Pinpoint the cell where the given text exists, returning its (X, Y) midpoint coordinate. 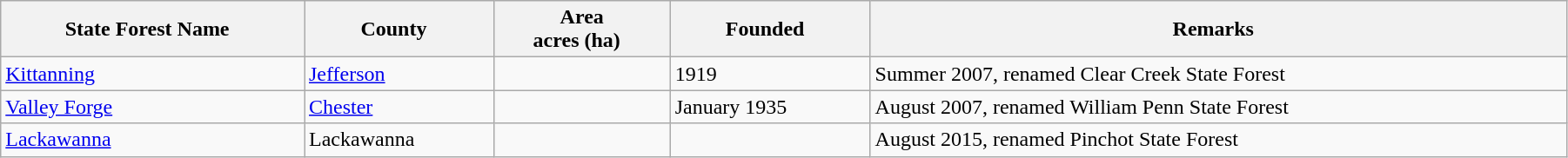
County (399, 30)
Founded (770, 30)
January 1935 (770, 107)
August 2007, renamed William Penn State Forest (1218, 107)
Kittanning (153, 74)
1919 (770, 74)
Chester (399, 107)
Jefferson (399, 74)
August 2015, renamed Pinchot State Forest (1218, 140)
Areaacres (ha) (581, 30)
Summer 2007, renamed Clear Creek State Forest (1218, 74)
Valley Forge (153, 107)
Remarks (1218, 30)
State Forest Name (153, 30)
